Extract the [X, Y] coordinate from the center of the cell holding the provided text.  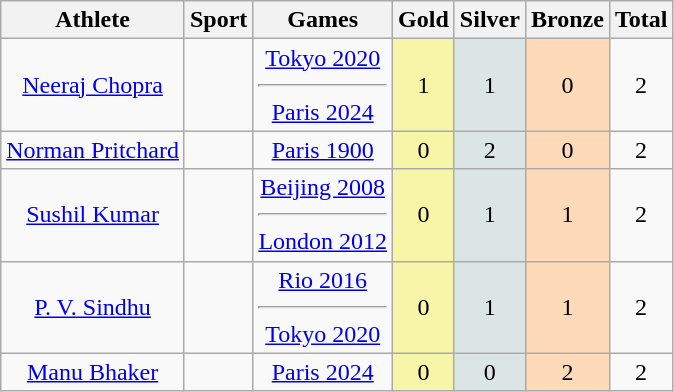
Sushil Kumar [93, 215]
Rio 2016Tokyo 2020 [323, 307]
Manu Bhaker [93, 372]
Gold [424, 20]
Norman Pritchard [93, 150]
Total [641, 20]
Bronze [567, 20]
Athlete [93, 20]
Sport [218, 20]
P. V. Sindhu [93, 307]
Paris 1900 [323, 150]
Neeraj Chopra [93, 85]
Games [323, 20]
Paris 2024 [323, 372]
Tokyo 2020Paris 2024 [323, 85]
Beijing 2008London 2012 [323, 215]
Silver [490, 20]
